Detect which cell encompasses the target text, then output its (x, y) center coordinate. 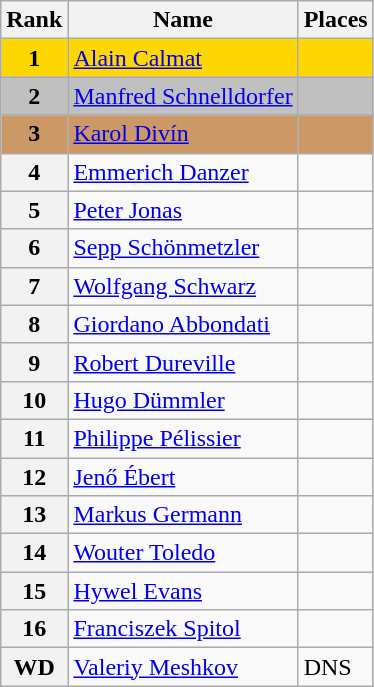
Philippe Pélissier (183, 438)
Valeriy Meshkov (183, 667)
Sepp Schönmetzler (183, 248)
Manfred Schnelldorfer (183, 96)
Markus Germann (183, 515)
3 (34, 134)
10 (34, 400)
Rank (34, 20)
Jenő Ébert (183, 477)
7 (34, 286)
Hugo Dümmler (183, 400)
Emmerich Danzer (183, 172)
WD (34, 667)
Name (183, 20)
Wouter Toledo (183, 553)
Giordano Abbondati (183, 324)
Wolfgang Schwarz (183, 286)
6 (34, 248)
Places (336, 20)
13 (34, 515)
1 (34, 58)
12 (34, 477)
15 (34, 591)
Franciszek Spitol (183, 629)
Karol Divín (183, 134)
14 (34, 553)
DNS (336, 667)
Peter Jonas (183, 210)
4 (34, 172)
2 (34, 96)
Hywel Evans (183, 591)
16 (34, 629)
8 (34, 324)
11 (34, 438)
Robert Dureville (183, 362)
Alain Calmat (183, 58)
9 (34, 362)
5 (34, 210)
